Extract the [X, Y] coordinate from the center of the cell holding the provided text.  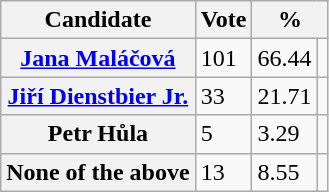
Jiří Dienstbier Jr. [98, 96]
21.71 [284, 96]
5 [224, 134]
3.29 [284, 134]
Petr Hůla [98, 134]
Jana Maláčová [98, 58]
Vote [224, 20]
Candidate [98, 20]
% [290, 20]
101 [224, 58]
13 [224, 172]
8.55 [284, 172]
66.44 [284, 58]
None of the above [98, 172]
33 [224, 96]
